Capture the cell that displays the provided text and extract its (x, y) central coordinate. 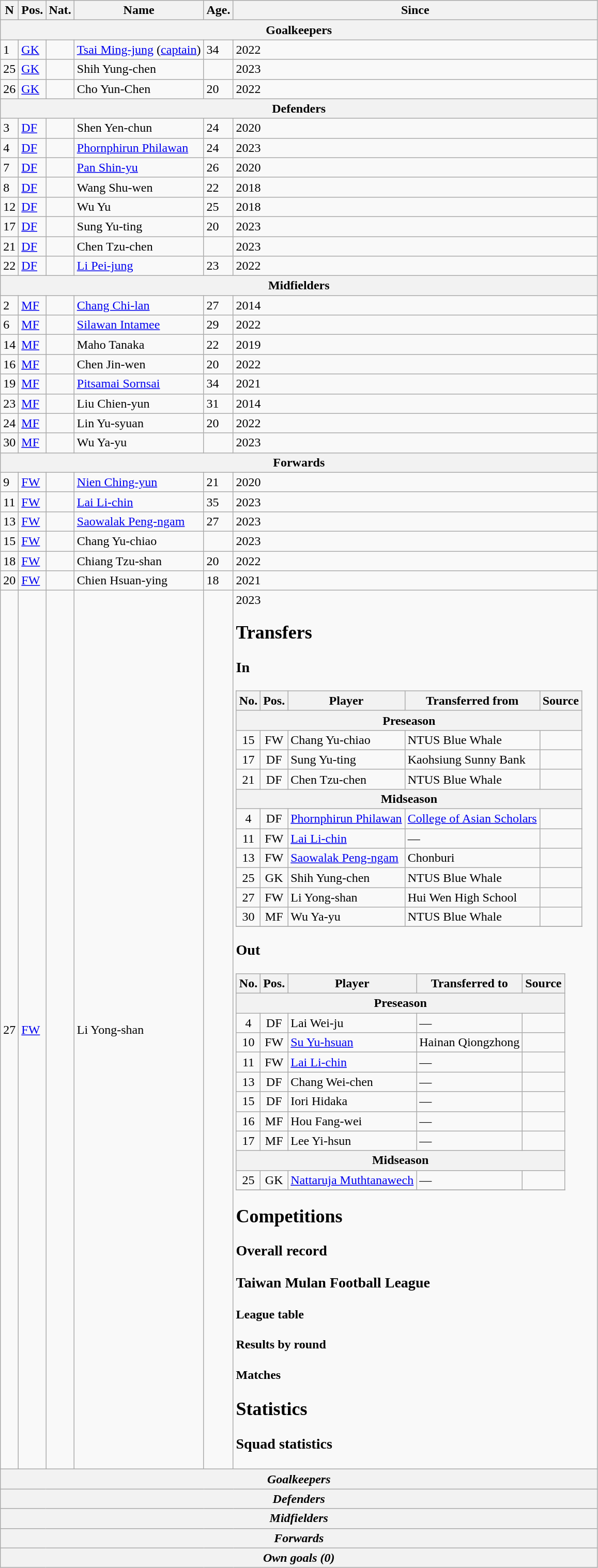
2 (9, 305)
Own goals (0) (299, 1558)
1 (9, 50)
7 (9, 167)
College of Asian Scholars (472, 819)
Chen Jin-wen (139, 364)
Wang Shu-wen (139, 187)
10 (248, 1043)
Chiang Tzu-shan (139, 561)
Transferred from (472, 701)
8 (9, 187)
Pitsamai Sornsai (139, 384)
14 (9, 345)
Chang Wei-chen (352, 1082)
31 (218, 403)
35 (218, 502)
Pan Shin-yu (139, 167)
19 (9, 384)
2019 (416, 345)
Since (416, 10)
Chang Chi-lan (139, 305)
Nat. (60, 10)
Iori Hidaka (352, 1101)
3 (9, 128)
12 (9, 207)
Shen Yen-chun (139, 128)
Hainan Qiongzhong (469, 1043)
Su Yu-hsuan (352, 1043)
Age. (218, 10)
Nattaruja Muthtanawech (352, 1180)
Name (139, 10)
Kaohsiung Sunny Bank (472, 759)
Hui Wen High School (472, 897)
Hou Fang-wei (352, 1121)
Nien Ching-yun (139, 482)
N (9, 10)
6 (9, 325)
Wu Yu (139, 207)
9 (9, 482)
Silawan Intamee (139, 325)
Tsai Ming-jung (captain) (139, 50)
Chonburi (472, 858)
Lai Wei-ju (352, 1023)
29 (218, 325)
Li Pei-jung (139, 266)
Lin Yu-syuan (139, 423)
Lee Yi-hsun (352, 1141)
Cho Yun-Chen (139, 89)
Liu Chien-yun (139, 403)
Maho Tanaka (139, 345)
Chien Hsuan-ying (139, 581)
Transferred to (469, 984)
